Extract the (x, y) coordinate from the center of the cell holding the provided text.  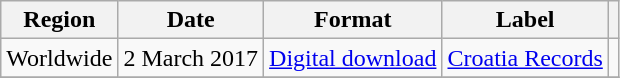
Label (525, 20)
Croatia Records (525, 58)
Format (353, 20)
2 March 2017 (191, 58)
Region (60, 20)
Digital download (353, 58)
Date (191, 20)
Worldwide (60, 58)
